Pinpoint the cell where the given text exists, returning its [x, y] midpoint coordinate. 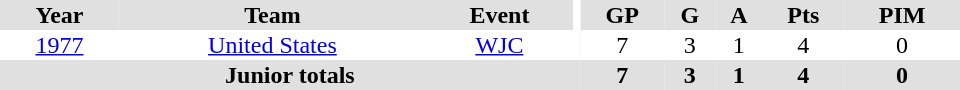
GP [622, 15]
Year [60, 15]
WJC [500, 45]
1977 [60, 45]
Junior totals [290, 75]
G [690, 15]
A [738, 15]
PIM [902, 15]
United States [272, 45]
Team [272, 15]
Pts [804, 15]
Event [500, 15]
